Capture the cell that displays the provided text and extract its (x, y) central coordinate. 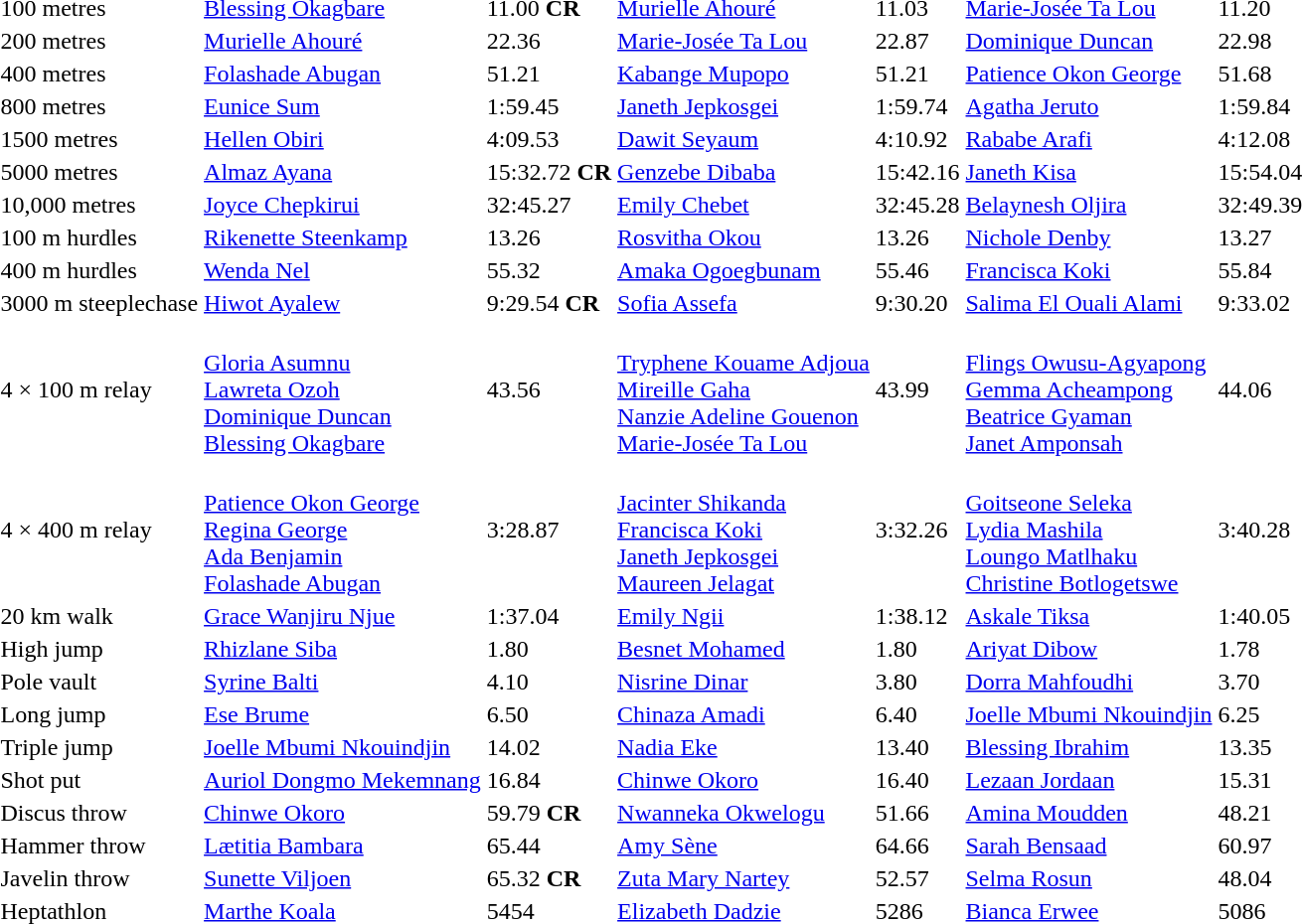
1:37.04 (549, 616)
14.02 (549, 747)
6.50 (549, 714)
Dominique Duncan (1089, 41)
1:38.12 (917, 616)
1:59.74 (917, 106)
43.99 (917, 389)
9:29.54 CR (549, 303)
15:32.72 CR (549, 172)
Goitseone SelekaLydia MashilaLoungo MatlhakuChristine Botlogetswe (1089, 530)
Marie-Josée Ta Lou (743, 41)
1:59.45 (549, 106)
65.44 (549, 846)
Eunice Sum (343, 106)
51.66 (917, 813)
Amaka Ogoegbunam (743, 270)
Amy Sène (743, 846)
Besnet Mohamed (743, 649)
4:09.53 (549, 139)
Sofia Assefa (743, 303)
Almaz Ayana (343, 172)
Sunette Viljoen (343, 878)
Chinaza Amadi (743, 714)
Ese Brume (343, 714)
Grace Wanjiru Njue (343, 616)
65.32 CR (549, 878)
Wenda Nel (343, 270)
Lezaan Jordaan (1089, 780)
16.84 (549, 780)
Dorra Mahfoudhi (1089, 682)
Askale Tiksa (1089, 616)
Murielle Ahouré (343, 41)
3.80 (917, 682)
Ariyat Dibow (1089, 649)
Syrine Balti (343, 682)
Jacinter ShikandaFrancisca KokiJaneth JepkosgeiMaureen Jelagat (743, 530)
Lætitia Bambara (343, 846)
64.66 (917, 846)
6.40 (917, 714)
Kabange Mupopo (743, 74)
Nichole Denby (1089, 237)
52.57 (917, 878)
Dawit Seyaum (743, 139)
9:30.20 (917, 303)
3:28.87 (549, 530)
55.46 (917, 270)
Flings Owusu-AgyapongGemma AcheampongBeatrice GyamanJanet Amponsah (1089, 389)
15:42.16 (917, 172)
22.36 (549, 41)
Rhizlane Siba (343, 649)
Rosvitha Okou (743, 237)
Hiwot Ayalew (343, 303)
Agatha Jeruto (1089, 106)
Salima El Ouali Alami (1089, 303)
Rababe Arafi (1089, 139)
Auriol Dongmo Mekemnang (343, 780)
Joyce Chepkirui (343, 205)
Zuta Mary Nartey (743, 878)
Janeth Jepkosgei (743, 106)
Nisrine Dinar (743, 682)
59.79 CR (549, 813)
32:45.28 (917, 205)
Genzebe Dibaba (743, 172)
Janeth Kisa (1089, 172)
13.40 (917, 747)
Sarah Bensaad (1089, 846)
4:10.92 (917, 139)
Gloria AsumnuLawreta OzohDominique DuncanBlessing Okagbare (343, 389)
43.56 (549, 389)
55.32 (549, 270)
Patience Okon George (1089, 74)
16.40 (917, 780)
Hellen Obiri (343, 139)
Nwanneka Okwelogu (743, 813)
Rikenette Steenkamp (343, 237)
22.87 (917, 41)
Belaynesh Oljira (1089, 205)
32:45.27 (549, 205)
Tryphene Kouame AdjouaMireille GahaNanzie Adeline GouenonMarie-Josée Ta Lou (743, 389)
Patience Okon GeorgeRegina GeorgeAda BenjaminFolashade Abugan (343, 530)
Emily Ngii (743, 616)
Folashade Abugan (343, 74)
Francisca Koki (1089, 270)
Amina Moudden (1089, 813)
Nadia Eke (743, 747)
Selma Rosun (1089, 878)
Blessing Ibrahim (1089, 747)
3:32.26 (917, 530)
Emily Chebet (743, 205)
4.10 (549, 682)
